From the cell containing the given text, extract its center point as [X, Y] coordinate. 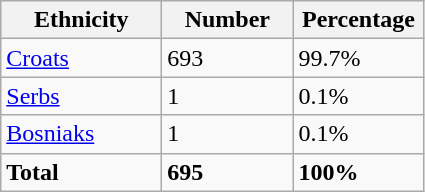
Total [82, 172]
Bosniaks [82, 134]
Croats [82, 58]
693 [228, 58]
695 [228, 172]
Ethnicity [82, 20]
100% [358, 172]
Percentage [358, 20]
99.7% [358, 58]
Number [228, 20]
Serbs [82, 96]
